For the text-containing cell, return its midpoint in [X, Y] coordinate format. 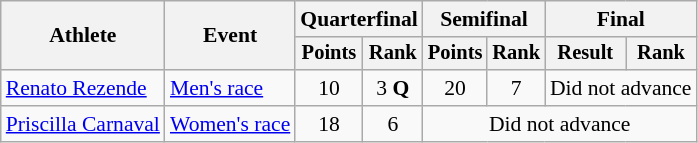
Event [230, 36]
Renato Rezende [83, 88]
10 [328, 88]
Semifinal [484, 19]
Final [621, 19]
3 Q [393, 88]
18 [328, 124]
20 [455, 88]
Women's race [230, 124]
Quarterfinal [359, 19]
Men's race [230, 88]
6 [393, 124]
7 [516, 88]
Athlete [83, 36]
Result [586, 54]
Priscilla Carnaval [83, 124]
